Scan for the cell matching the given text and deliver its [X, Y] coordinate at center. 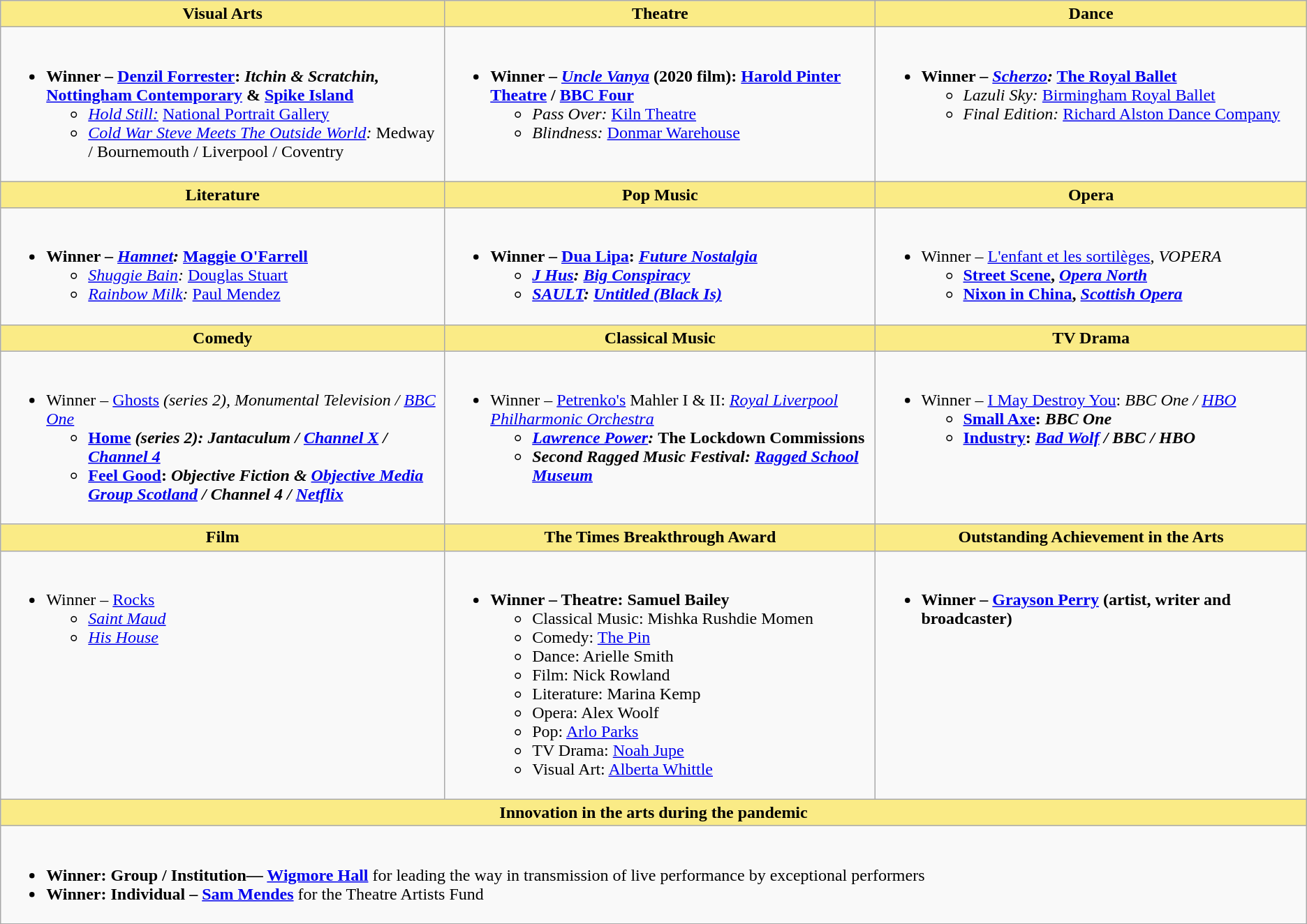
Pop Music [660, 195]
Dance [1091, 14]
Classical Music [660, 338]
Winner – I May Destroy You: BBC One / HBOSmall Axe: BBC OneIndustry: Bad Wolf / BBC / HBO [1091, 438]
Theatre [660, 14]
Winner – L'enfant et les sortilèges, VOPERAStreet Scene, Opera NorthNixon in China, Scottish Opera [1091, 267]
Winner – Uncle Vanya (2020 film): Harold Pinter Theatre / BBC FourPass Over: Kiln TheatreBlindness: Donmar Warehouse [660, 105]
Winner – Hamnet: Maggie O'FarrellShuggie Bain: Douglas StuartRainbow Milk: Paul Mendez [223, 267]
Innovation in the arts during the pandemic [653, 812]
The Times Breakthrough Award [660, 537]
Literature [223, 195]
Winner – Scherzo: The Royal BalletLazuli Sky: Birmingham Royal BalletFinal Edition: Richard Alston Dance Company [1091, 105]
Winner – Dua Lipa: Future NostalgiaJ Hus: Big ConspiracySAULT: Untitled (Black Is) [660, 267]
Outstanding Achievement in the Arts [1091, 537]
Film [223, 537]
Visual Arts [223, 14]
TV Drama [1091, 338]
Comedy [223, 338]
Winner – Grayson Perry (artist, writer and broadcaster) [1091, 675]
Winner – RocksSaint MaudHis House [223, 675]
Opera [1091, 195]
